Provide the (X, Y) coordinate of the cell's center where the given text is located.  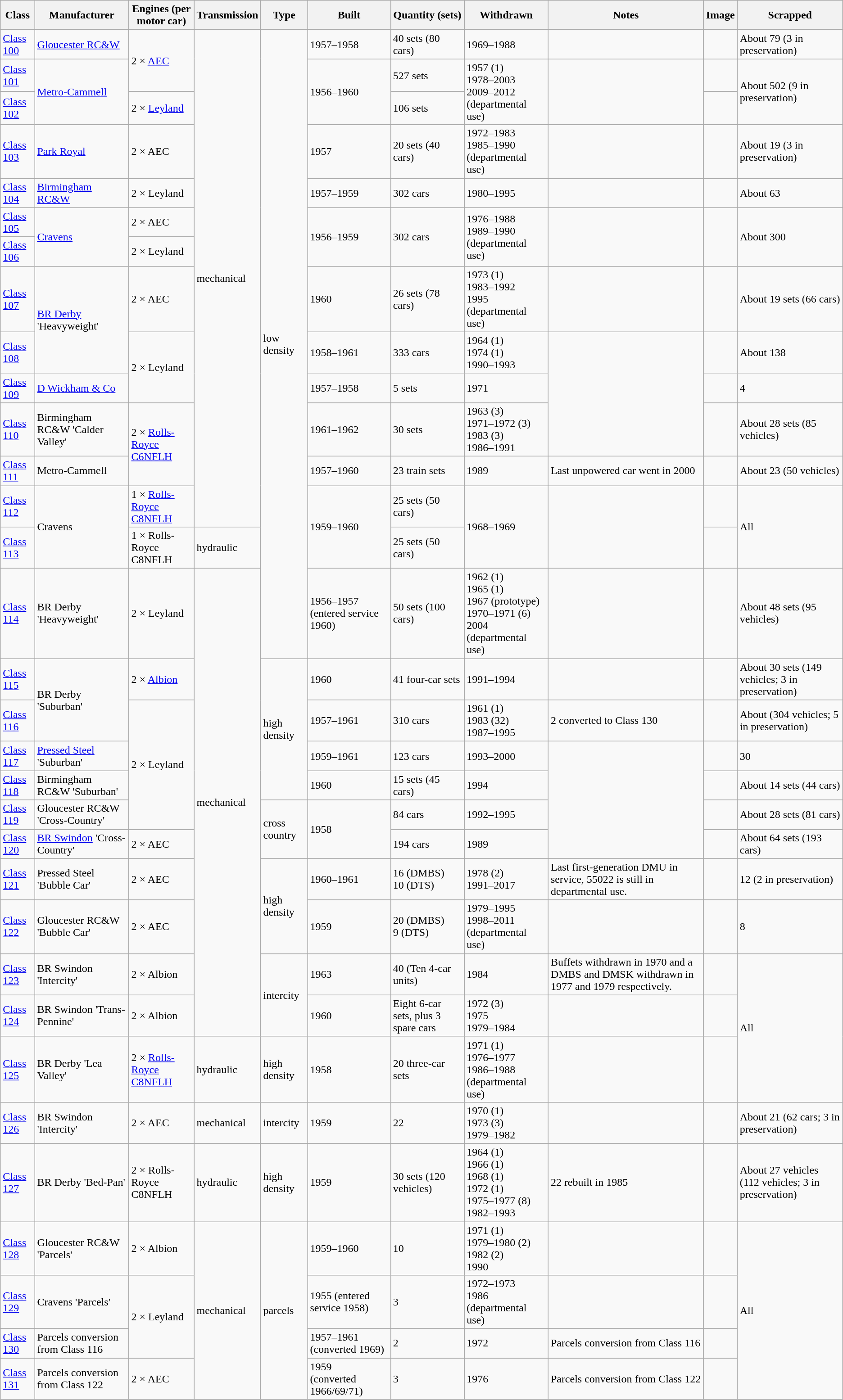
40 (Ten 4-car units) (427, 974)
Type (284, 15)
Image (721, 15)
Class 119 (18, 815)
Class 116 (18, 721)
About 19 (3 in preservation) (790, 151)
About 79 (3 in preservation) (790, 44)
Gloucester RC&W 'Bubble Car' (82, 926)
1992–1995 (506, 815)
Class 127 (18, 1182)
1962 (1)1965 (1)1967 (prototype)1970–1971 (6)2004 (departmental use) (506, 614)
23 train sets (427, 471)
Last unpowered car went in 2000 (626, 471)
Class 102 (18, 108)
Birmingham RC&W (82, 193)
About 63 (790, 193)
Class 104 (18, 193)
Pressed Steel 'Bubble Car' (82, 879)
1957–1960 (349, 471)
1961–1962 (349, 429)
Class 111 (18, 471)
Class 117 (18, 756)
Park Royal (82, 151)
1970 (1)1973 (3)1979–1982 (506, 1123)
20 three-car sets (427, 1069)
2 converted to Class 130 (626, 721)
1976–19881989–1990 (departmental use) (506, 237)
30 (790, 756)
BR Derby 'Bed-Pan' (82, 1182)
Engines (per motor car) (161, 15)
Built (349, 15)
40 sets (80 cars) (427, 44)
1963 (3)1971–1972 (3)1983 (3)1986–1991 (506, 429)
Class 131 (18, 1379)
1979–19951998–2011 (departmental use) (506, 926)
194 cars (427, 844)
4 (790, 388)
1971 (506, 388)
1958–1961 (349, 352)
1971 (1)1979–1980 (2)1982 (2)1990 (506, 1249)
1959(converted 1966/69/71) (349, 1379)
1991–1994 (506, 679)
1959–1961 (349, 756)
1960–1961 (349, 879)
1961 (1)1983 (32)1987–1995 (506, 721)
Class 101 (18, 76)
1984 (506, 974)
84 cars (427, 815)
Class 123 (18, 974)
30 sets (120 vehicles) (427, 1182)
30 sets (427, 429)
333 cars (427, 352)
D Wickham & Co (82, 388)
Class 109 (18, 388)
Pressed Steel 'Suburban' (82, 756)
1980–1995 (506, 193)
Class 114 (18, 614)
Birmingham RC&W 'Suburban' (82, 785)
Last first-generation DMU in service, 55022 is still in departmental use. (626, 879)
Class 103 (18, 151)
Quantity (sets) (427, 15)
2 × Rolls-Royce C6NFLH (161, 444)
About 300 (790, 237)
BR Swindon 'Trans-Pennine' (82, 1016)
1994 (506, 785)
About 502 (9 in preservation) (790, 92)
cross country (284, 829)
1972–19831985–1990 (departmental use) (506, 151)
16 (DMBS)10 (DTS) (427, 879)
41 four-car sets (427, 679)
Scrapped (790, 15)
Class 113 (18, 548)
Class 100 (18, 44)
1964 (1)1966 (1)1968 (1)1972 (1)1975–1977 (8)1982–1993 (506, 1182)
10 (427, 1249)
1978 (2)1991–2017 (506, 879)
Class 118 (18, 785)
2 (427, 1343)
Manufacturer (82, 15)
Class 112 (18, 506)
Eight 6-car sets, plus 3 spare cars (427, 1016)
About 30 sets (149 vehicles; 3 in preservation) (790, 679)
1973 (1)1983–19921995 (departmental use) (506, 299)
BR Derby 'Suburban' (82, 700)
1957 (1)1978–20032009–2012 (departmental use) (506, 92)
26 sets (78 cars) (427, 299)
Class 122 (18, 926)
5 sets (427, 388)
Class 126 (18, 1123)
1968–1969 (506, 527)
1969–1988 (506, 44)
22 (427, 1123)
123 cars (427, 756)
About 28 sets (85 vehicles) (790, 429)
Class 124 (18, 1016)
Class 125 (18, 1069)
8 (790, 926)
12 (2 in preservation) (790, 879)
About 48 sets (95 vehicles) (790, 614)
Gloucester RC&W (82, 44)
About 64 sets (193 cars) (790, 844)
parcels (284, 1311)
Gloucester RC&W 'Parcels' (82, 1249)
15 sets (45 cars) (427, 785)
1963 (349, 974)
1957–1959 (349, 193)
1957 (349, 151)
106 sets (427, 108)
Notes (626, 15)
1972 (506, 1343)
About 23 (50 vehicles) (790, 471)
1972 (3)19751979–1984 (506, 1016)
22 rebuilt in 1985 (626, 1182)
Class 129 (18, 1302)
Class (18, 15)
low density (284, 344)
1993–2000 (506, 756)
BR Derby 'Lea Valley' (82, 1069)
Class 121 (18, 879)
1972–19731986 (departmental use) (506, 1302)
About 28 sets (81 cars) (790, 815)
1956–1959 (349, 237)
1964 (1)1974 (1)1990–1993 (506, 352)
Class 130 (18, 1343)
1971 (1)1976–19771986–1988 (departmental use) (506, 1069)
Birmingham RC&W 'Calder Valley' (82, 429)
1956–1957 (entered service 1960) (349, 614)
20 (DMBS)9 (DTS) (427, 926)
Class 115 (18, 679)
310 cars (427, 721)
1957–1961 (349, 721)
50 sets (100 cars) (427, 614)
About (304 vehicles; 5 in preservation) (790, 721)
Class 105 (18, 222)
Buffets withdrawn in 1970 and a DMBS and DMSK withdrawn in 1977 and 1979 respectively. (626, 974)
Class 120 (18, 844)
Class 108 (18, 352)
Cravens 'Parcels' (82, 1302)
Gloucester RC&W 'Cross-Country' (82, 815)
527 sets (427, 76)
BR Swindon 'Cross-Country' (82, 844)
1976 (506, 1379)
1957–1961(converted 1969) (349, 1343)
About 21 (62 cars; 3 in preservation) (790, 1123)
About 14 sets (44 cars) (790, 785)
1955 (entered service 1958) (349, 1302)
20 sets (40 cars) (427, 151)
About 138 (790, 352)
Class 106 (18, 251)
Class 107 (18, 299)
About 19 sets (66 cars) (790, 299)
Class 110 (18, 429)
About 27 vehicles (112 vehicles; 3 in preservation) (790, 1182)
Transmission (227, 15)
Class 128 (18, 1249)
1956–1960 (349, 92)
Withdrawn (506, 15)
